Identify which cell holds the provided text, then report its (x, y) central coordinate. 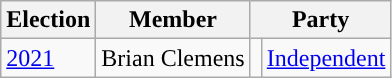
Brian Clemens (173, 58)
2021 (48, 58)
Independent (326, 58)
Party (320, 20)
Election (48, 20)
Member (173, 20)
